Capture the cell that displays the provided text and extract its (X, Y) central coordinate. 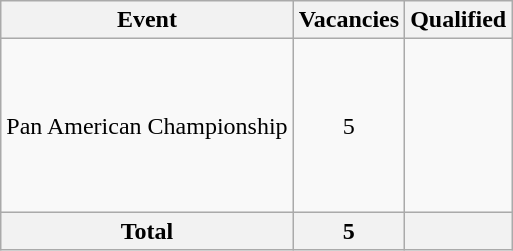
Vacancies (349, 20)
Event (147, 20)
Qualified (458, 20)
Pan American Championship (147, 126)
Total (147, 231)
